Provide the (X, Y) coordinate of the cell's center where the given text is located.  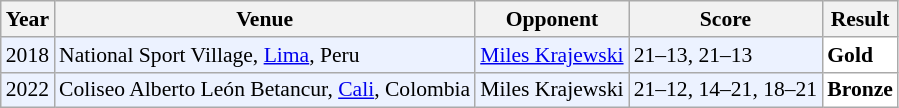
Opponent (552, 19)
21–13, 21–13 (726, 55)
21–12, 14–21, 18–21 (726, 90)
Venue (264, 19)
National Sport Village, Lima, Peru (264, 55)
Result (860, 19)
Bronze (860, 90)
Coliseo Alberto León Betancur, Cali, Colombia (264, 90)
2018 (28, 55)
2022 (28, 90)
Year (28, 19)
Gold (860, 55)
Score (726, 19)
